Determine the (x, y) coordinate at the center of the cell enclosing the given text.  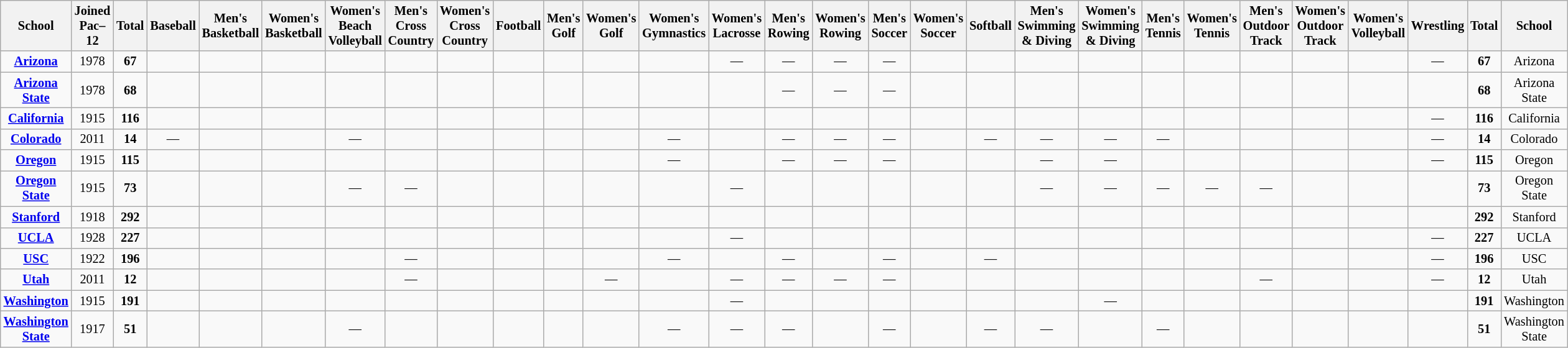
Men'sBasketball (230, 25)
Women'sBasketball (294, 25)
1917 (92, 329)
1928 (92, 238)
1922 (92, 259)
Women'sSwimming & Diving (1110, 25)
Men'sRowing (789, 25)
Joined Pac–12 (92, 25)
Softball (991, 25)
Men'sGolf (564, 25)
Men'sSoccer (890, 25)
Men'sOutdoor Track (1266, 25)
Women'sRowing (841, 25)
Women'sOutdoor Track (1320, 25)
Baseball (173, 25)
Women'sBeach Volleyball (355, 25)
Men'sTennis (1164, 25)
Wrestling (1437, 25)
Women'sTennis (1212, 25)
Men'sCross Country (411, 25)
Women'sGolf (611, 25)
Women'sVolleyball (1378, 25)
Women'sGymnastics (674, 25)
Football (518, 25)
Women'sLacrosse (737, 25)
Men'sSwimming & Diving (1047, 25)
Women'sCross Country (465, 25)
Women'sSoccer (938, 25)
1918 (92, 217)
